From the cell containing the given text, extract its center point as [x, y] coordinate. 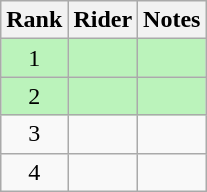
2 [34, 96]
3 [34, 134]
Notes [172, 20]
Rider [103, 20]
1 [34, 58]
Rank [34, 20]
4 [34, 172]
